Return the (X, Y) coordinate for the center point of the cell that contains the specified text.  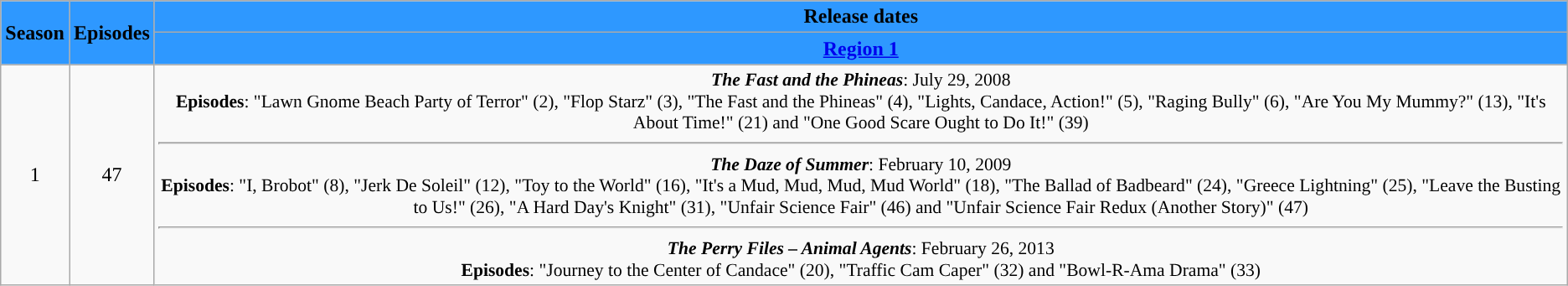
Region 1 (861, 49)
47 (111, 174)
Episodes (111, 33)
1 (35, 174)
Release dates (861, 17)
Season (35, 33)
